For the text-containing cell, return its midpoint in (X, Y) coordinate format. 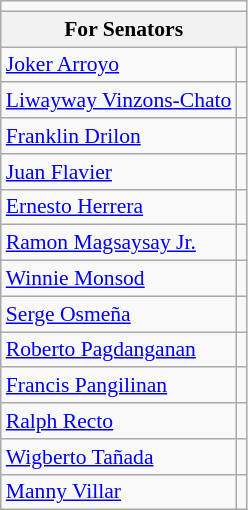
Juan Flavier (119, 172)
Ramon Magsaysay Jr. (119, 243)
Serge Osmeña (119, 314)
Ernesto Herrera (119, 207)
Manny Villar (119, 492)
Francis Pangilinan (119, 386)
Wigberto Tañada (119, 457)
Winnie Monsod (119, 279)
Joker Arroyo (119, 65)
Franklin Drilon (119, 136)
For Senators (124, 29)
Ralph Recto (119, 421)
Roberto Pagdanganan (119, 350)
Liwayway Vinzons-Chato (119, 101)
